For the text-containing cell, return its midpoint in [x, y] coordinate format. 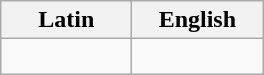
English [198, 20]
Latin [66, 20]
